For the text-containing cell, return its midpoint in (x, y) coordinate format. 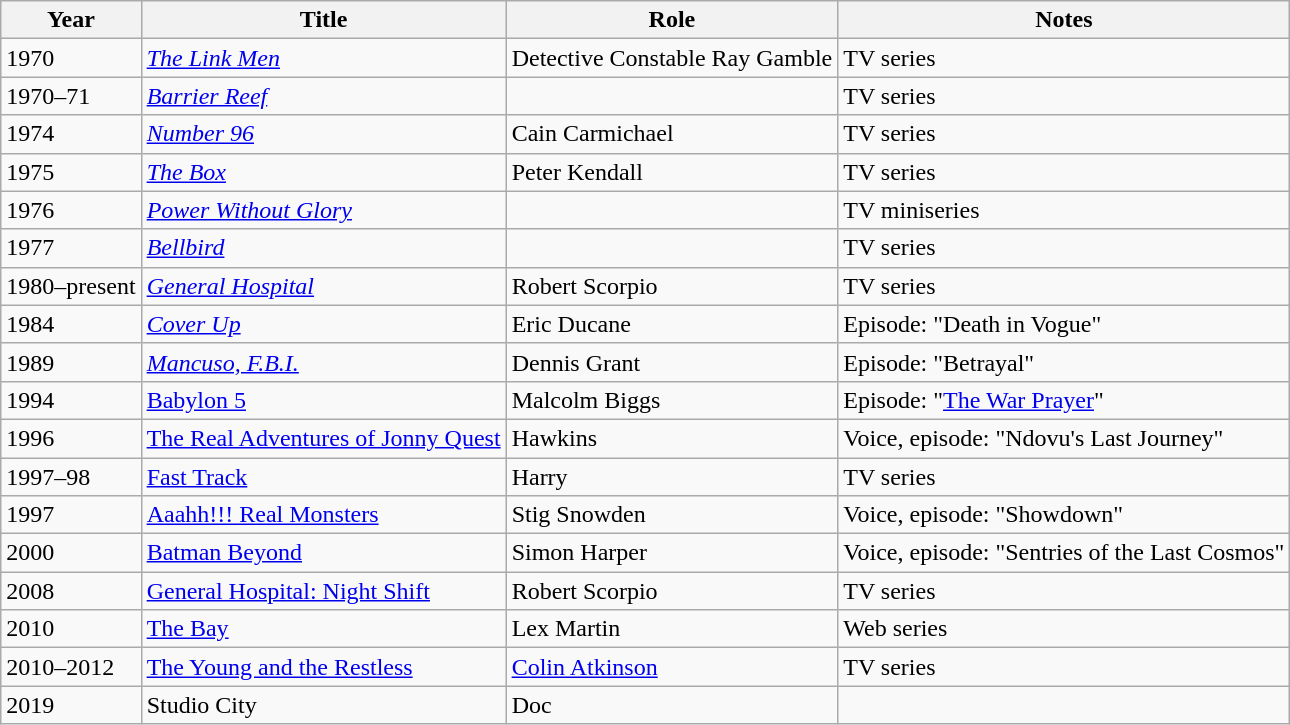
Babylon 5 (324, 400)
Lex Martin (672, 629)
Barrier Reef (324, 96)
Stig Snowden (672, 515)
1989 (71, 362)
Role (672, 20)
Malcolm Biggs (672, 400)
The Real Adventures of Jonny Quest (324, 438)
Simon Harper (672, 553)
2008 (71, 591)
The Link Men (324, 58)
Colin Atkinson (672, 667)
Mancuso, F.B.I. (324, 362)
Episode: "Death in Vogue" (1064, 324)
TV miniseries (1064, 210)
General Hospital: Night Shift (324, 591)
Harry (672, 477)
1984 (71, 324)
Cover Up (324, 324)
2010 (71, 629)
1974 (71, 134)
Doc (672, 705)
Eric Ducane (672, 324)
Dennis Grant (672, 362)
Studio City (324, 705)
The Box (324, 172)
2019 (71, 705)
Detective Constable Ray Gamble (672, 58)
General Hospital (324, 286)
Title (324, 20)
Number 96 (324, 134)
1977 (71, 248)
Voice, episode: "Ndovu's Last Journey" (1064, 438)
Web series (1064, 629)
1975 (71, 172)
1997 (71, 515)
2010–2012 (71, 667)
Year (71, 20)
Aaahh!!! Real Monsters (324, 515)
Cain Carmichael (672, 134)
Episode: "Betrayal" (1064, 362)
Fast Track (324, 477)
Power Without Glory (324, 210)
Peter Kendall (672, 172)
1994 (71, 400)
The Bay (324, 629)
1996 (71, 438)
Bellbird (324, 248)
1976 (71, 210)
2000 (71, 553)
Batman Beyond (324, 553)
1997–98 (71, 477)
1970–71 (71, 96)
Notes (1064, 20)
1980–present (71, 286)
The Young and the Restless (324, 667)
Voice, episode: "Showdown" (1064, 515)
1970 (71, 58)
Hawkins (672, 438)
Episode: "The War Prayer" (1064, 400)
Voice, episode: "Sentries of the Last Cosmos" (1064, 553)
